Return the (x, y) coordinate for the center point of the cell that contains the specified text.  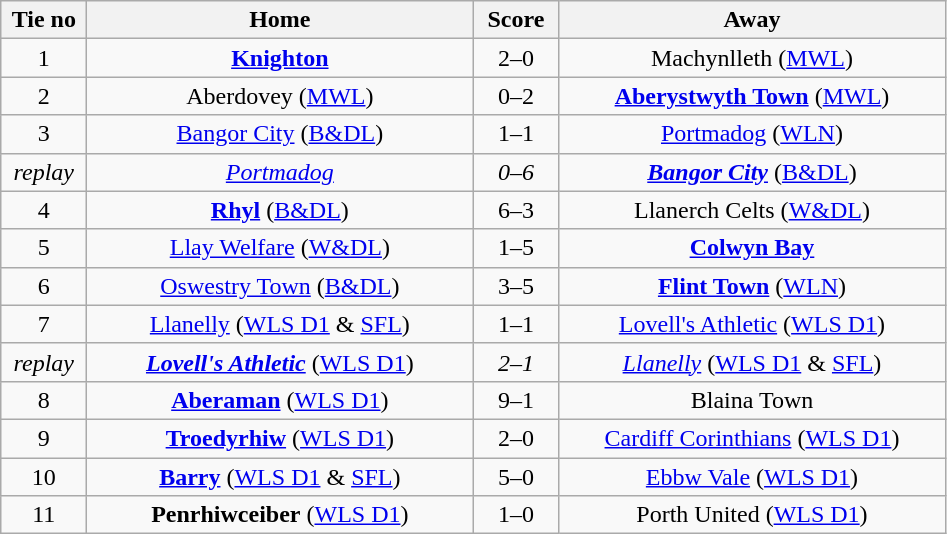
3–5 (516, 286)
8 (44, 400)
Oswestry Town (B&DL) (280, 286)
Portmadog (280, 172)
1–0 (516, 515)
4 (44, 210)
7 (44, 324)
10 (44, 477)
0–2 (516, 96)
Ebbw Vale (WLS D1) (752, 477)
5 (44, 248)
Barry (WLS D1 & SFL) (280, 477)
Home (280, 20)
9–1 (516, 400)
Tie no (44, 20)
Machynlleth (MWL) (752, 58)
Porth United (WLS D1) (752, 515)
Rhyl (B&DL) (280, 210)
9 (44, 438)
5–0 (516, 477)
Troedyrhiw (WLS D1) (280, 438)
6 (44, 286)
Aberaman (WLS D1) (280, 400)
2 (44, 96)
Portmadog (WLN) (752, 134)
Knighton (280, 58)
Aberystwyth Town (MWL) (752, 96)
6–3 (516, 210)
11 (44, 515)
1 (44, 58)
Flint Town (WLN) (752, 286)
Llanerch Celts (W&DL) (752, 210)
Colwyn Bay (752, 248)
Blaina Town (752, 400)
Llay Welfare (W&DL) (280, 248)
2–1 (516, 362)
Away (752, 20)
Penrhiwceiber (WLS D1) (280, 515)
1–5 (516, 248)
3 (44, 134)
0–6 (516, 172)
Aberdovey (MWL) (280, 96)
Score (516, 20)
Cardiff Corinthians (WLS D1) (752, 438)
